Return the (X, Y) coordinate for the center point of the cell that contains the specified text.  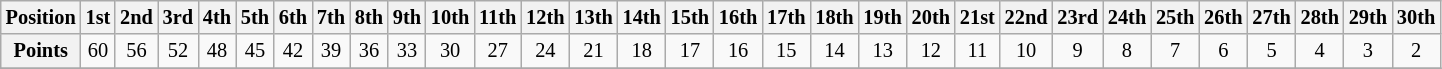
14 (834, 51)
29th (1368, 17)
52 (178, 51)
12th (545, 17)
30 (450, 51)
13 (883, 51)
3 (1368, 51)
9 (1077, 51)
36 (369, 51)
25th (1175, 17)
24 (545, 51)
5 (1271, 51)
Points (41, 51)
18 (642, 51)
24th (1127, 17)
30th (1416, 17)
8 (1127, 51)
7th (331, 17)
23rd (1077, 17)
56 (136, 51)
15 (786, 51)
48 (217, 51)
17 (690, 51)
22nd (1026, 17)
21 (593, 51)
60 (98, 51)
10th (450, 17)
6 (1223, 51)
27th (1271, 17)
19th (883, 17)
16th (738, 17)
45 (255, 51)
18th (834, 17)
14th (642, 17)
3rd (178, 17)
10 (1026, 51)
33 (407, 51)
13th (593, 17)
11 (978, 51)
4th (217, 17)
26th (1223, 17)
7 (1175, 51)
27 (498, 51)
15th (690, 17)
16 (738, 51)
2 (1416, 51)
8th (369, 17)
42 (293, 51)
11th (498, 17)
2nd (136, 17)
12 (931, 51)
Position (41, 17)
4 (1320, 51)
9th (407, 17)
21st (978, 17)
17th (786, 17)
1st (98, 17)
28th (1320, 17)
20th (931, 17)
5th (255, 17)
6th (293, 17)
39 (331, 51)
